Pinpoint the cell where the given text exists, returning its (x, y) midpoint coordinate. 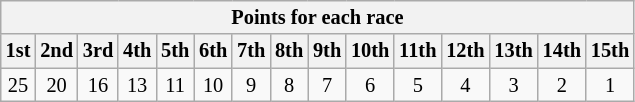
25 (18, 85)
7th (251, 51)
5th (175, 51)
2nd (56, 51)
13th (514, 51)
3 (514, 85)
11th (418, 51)
3rd (98, 51)
1 (610, 85)
16 (98, 85)
12th (465, 51)
4th (137, 51)
9th (327, 51)
10 (213, 85)
6 (370, 85)
7 (327, 85)
1st (18, 51)
Points for each race (318, 17)
14th (562, 51)
20 (56, 85)
2 (562, 85)
15th (610, 51)
8th (289, 51)
11 (175, 85)
13 (137, 85)
8 (289, 85)
10th (370, 51)
4 (465, 85)
6th (213, 51)
9 (251, 85)
5 (418, 85)
